Return (x, y) of the center of cell containing provided text 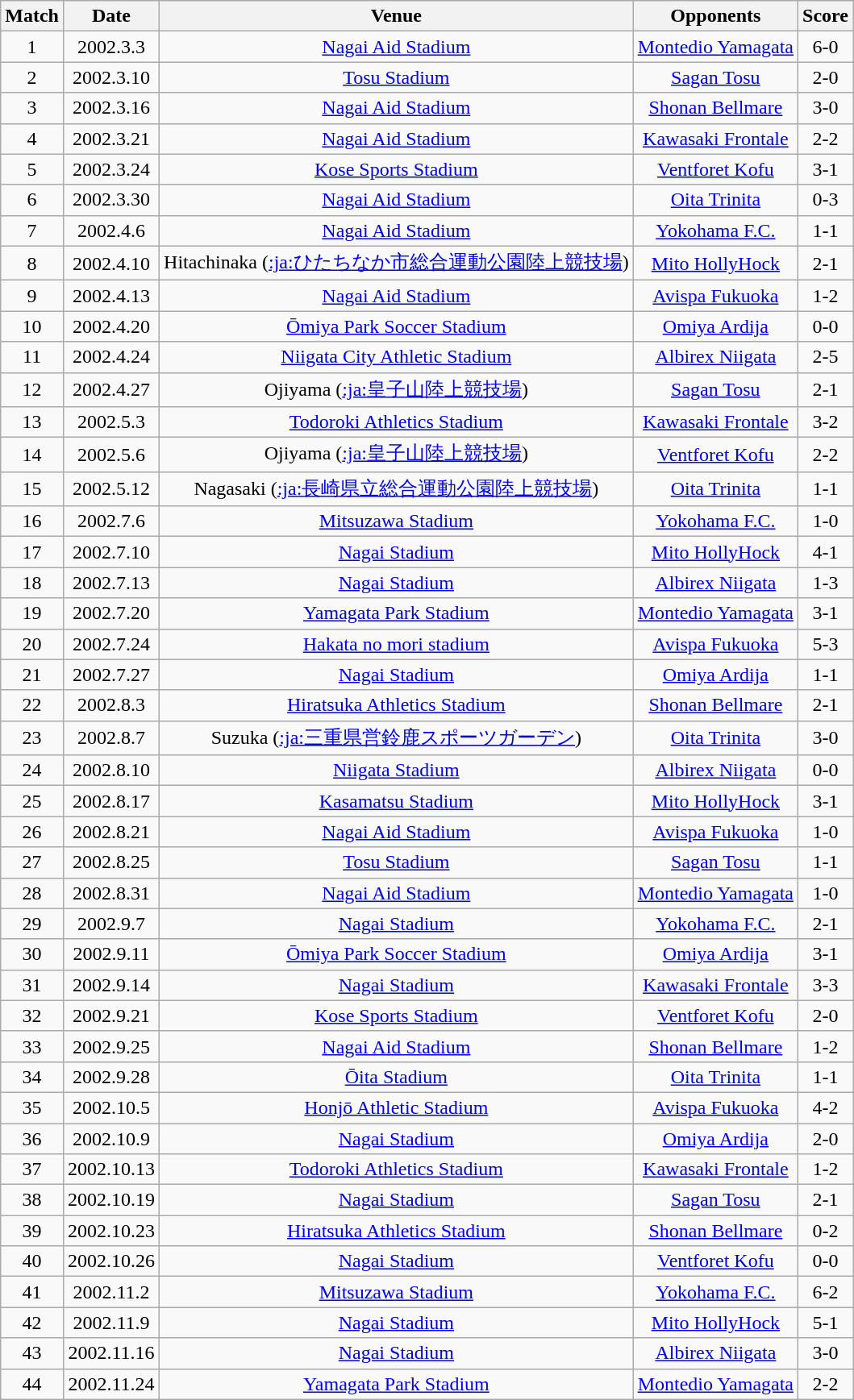
2002.4.24 (111, 357)
Venue (397, 16)
Suzuka (:ja:三重県営鈴鹿スポーツガーデン) (397, 738)
2002.4.27 (111, 390)
27 (32, 862)
2002.7.6 (111, 521)
11 (32, 357)
2002.7.27 (111, 675)
2002.8.31 (111, 893)
2 (32, 77)
2002.9.21 (111, 1016)
5-3 (826, 644)
8 (32, 263)
4 (32, 139)
38 (32, 1200)
Match (32, 16)
2002.9.7 (111, 924)
0-2 (826, 1231)
3 (32, 108)
0-3 (826, 200)
2002.11.9 (111, 1323)
23 (32, 738)
2002.9.11 (111, 954)
2002.8.10 (111, 771)
33 (32, 1046)
2002.8.17 (111, 801)
2002.3.24 (111, 169)
15 (32, 488)
4-1 (826, 552)
28 (32, 893)
30 (32, 954)
2002.8.21 (111, 832)
12 (32, 390)
Nagasaki (:ja:長崎県立総合運動公園陸上競技場) (397, 488)
2002.4.20 (111, 326)
26 (32, 832)
Hitachinaka (:ja:ひたちなか市総合運動公園陸上競技場) (397, 263)
21 (32, 675)
2002.4.6 (111, 231)
39 (32, 1231)
7 (32, 231)
2002.5.12 (111, 488)
1 (32, 47)
6-2 (826, 1292)
2002.3.10 (111, 77)
25 (32, 801)
5-1 (826, 1323)
2002.8.7 (111, 738)
2002.3.21 (111, 139)
14 (32, 455)
40 (32, 1261)
1-3 (826, 583)
3-3 (826, 985)
41 (32, 1292)
10 (32, 326)
2002.5.6 (111, 455)
9 (32, 296)
2002.11.2 (111, 1292)
2002.9.28 (111, 1077)
32 (32, 1016)
31 (32, 985)
Niigata Stadium (397, 771)
2002.5.3 (111, 422)
34 (32, 1077)
19 (32, 613)
37 (32, 1169)
6 (32, 200)
2002.9.14 (111, 985)
3-2 (826, 422)
Honjō Athletic Stadium (397, 1107)
2002.8.25 (111, 862)
5 (32, 169)
29 (32, 924)
44 (32, 1384)
Ōita Stadium (397, 1077)
6-0 (826, 47)
18 (32, 583)
43 (32, 1353)
4-2 (826, 1107)
2002.8.3 (111, 705)
2002.4.13 (111, 296)
2002.10.26 (111, 1261)
2002.11.24 (111, 1384)
Score (826, 16)
2002.7.13 (111, 583)
35 (32, 1107)
17 (32, 552)
2-5 (826, 357)
2002.7.10 (111, 552)
Niigata City Athletic Stadium (397, 357)
42 (32, 1323)
2002.11.16 (111, 1353)
24 (32, 771)
20 (32, 644)
Hakata no mori stadium (397, 644)
2002.7.24 (111, 644)
Kasamatsu Stadium (397, 801)
2002.9.25 (111, 1046)
2002.10.19 (111, 1200)
2002.7.20 (111, 613)
22 (32, 705)
2002.3.16 (111, 108)
16 (32, 521)
2002.3.3 (111, 47)
2002.4.10 (111, 263)
13 (32, 422)
Date (111, 16)
2002.10.5 (111, 1107)
2002.10.23 (111, 1231)
2002.3.30 (111, 200)
2002.10.9 (111, 1139)
2002.10.13 (111, 1169)
36 (32, 1139)
Opponents (715, 16)
